Locate the cell with the specified text and output its [X, Y] center coordinate. 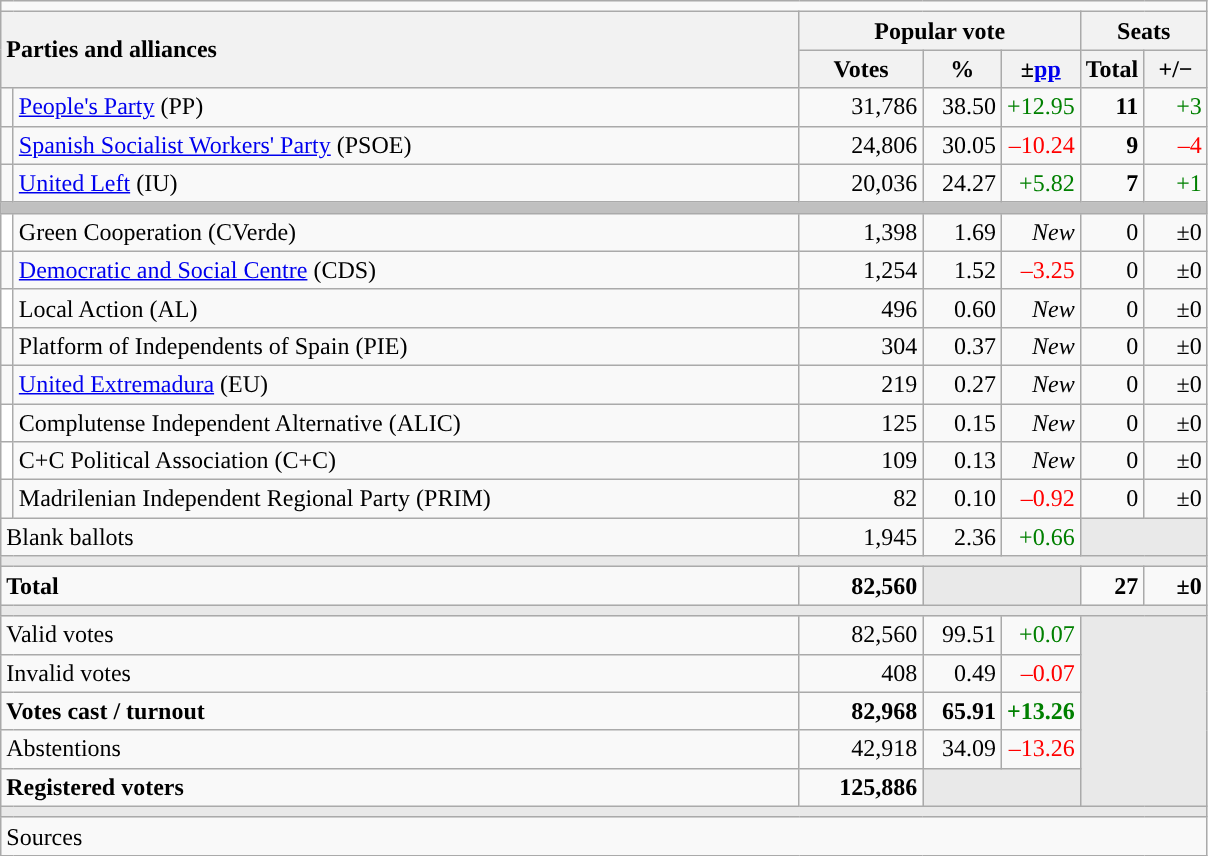
–4 [1176, 145]
408 [861, 673]
+1 [1176, 183]
30.05 [962, 145]
Local Action (AL) [406, 308]
0.10 [962, 499]
82 [861, 499]
Democratic and Social Centre (CDS) [406, 270]
Sources [604, 836]
+5.82 [1040, 183]
Votes [861, 69]
11 [1112, 107]
±pp [1040, 69]
99.51 [962, 635]
0.27 [962, 384]
24.27 [962, 183]
0.13 [962, 461]
Green Cooperation (CVerde) [406, 232]
–10.24 [1040, 145]
C+C Political Association (C+C) [406, 461]
0.49 [962, 673]
20,036 [861, 183]
2.36 [962, 537]
125,886 [861, 787]
1,945 [861, 537]
1,398 [861, 232]
Seats [1144, 31]
United Left (IU) [406, 183]
7 [1112, 183]
Complutense Independent Alternative (ALIC) [406, 423]
1.69 [962, 232]
109 [861, 461]
Votes cast / turnout [400, 711]
42,918 [861, 749]
496 [861, 308]
+3 [1176, 107]
+13.26 [1040, 711]
–0.92 [1040, 499]
People's Party (PP) [406, 107]
Parties and alliances [400, 50]
65.91 [962, 711]
82,968 [861, 711]
+0.66 [1040, 537]
219 [861, 384]
304 [861, 346]
31,786 [861, 107]
United Extremadura (EU) [406, 384]
Abstentions [400, 749]
Registered voters [400, 787]
Invalid votes [400, 673]
Blank ballots [400, 537]
Madrilenian Independent Regional Party (PRIM) [406, 499]
0.60 [962, 308]
24,806 [861, 145]
125 [861, 423]
1,254 [861, 270]
+/− [1176, 69]
Platform of Independents of Spain (PIE) [406, 346]
0.37 [962, 346]
9 [1112, 145]
+12.95 [1040, 107]
Popular vote [940, 31]
–13.26 [1040, 749]
Spanish Socialist Workers' Party (PSOE) [406, 145]
–3.25 [1040, 270]
0.15 [962, 423]
1.52 [962, 270]
+0.07 [1040, 635]
34.09 [962, 749]
–0.07 [1040, 673]
Valid votes [400, 635]
27 [1112, 586]
38.50 [962, 107]
% [962, 69]
